Scan for the cell matching the given text and deliver its (X, Y) coordinate at center. 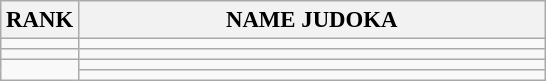
RANK (40, 20)
NAME JUDOKA (312, 20)
